Extract the [x, y] coordinate from the center of the cell holding the provided text.  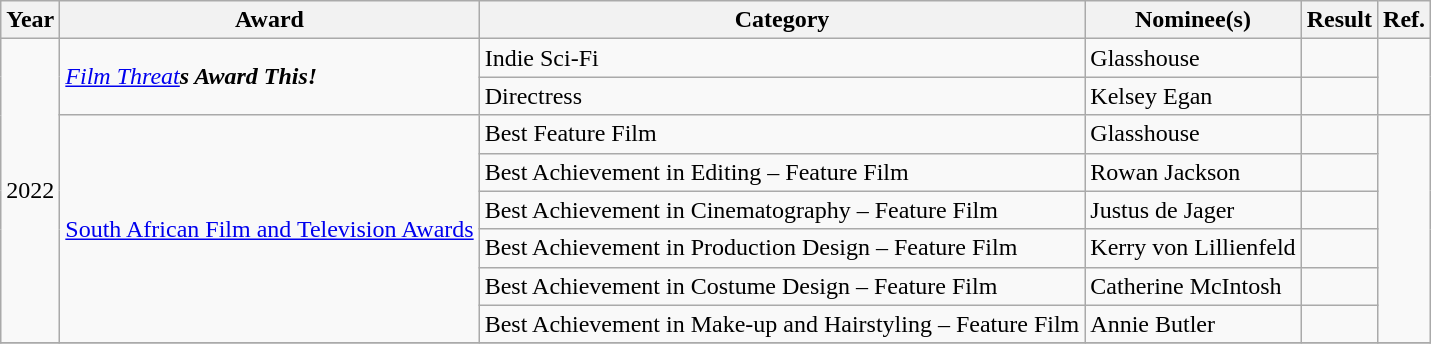
Award [270, 20]
Rowan Jackson [1193, 172]
Best Feature Film [782, 134]
Justus de Jager [1193, 210]
Kerry von Lillienfeld [1193, 248]
Nominee(s) [1193, 20]
South African Film and Television Awards [270, 229]
Film Threats Award This! [270, 77]
Best Achievement in Editing – Feature Film [782, 172]
Result [1339, 20]
Best Achievement in Production Design – Feature Film [782, 248]
2022 [30, 191]
Annie Butler [1193, 324]
Best Achievement in Costume Design – Feature Film [782, 286]
Catherine McIntosh [1193, 286]
Best Achievement in Cinematography – Feature Film [782, 210]
Kelsey Egan [1193, 96]
Year [30, 20]
Indie Sci-Fi [782, 58]
Category [782, 20]
Best Achievement in Make-up and Hairstyling – Feature Film [782, 324]
Ref. [1404, 20]
Directress [782, 96]
